For the text-containing cell, return its midpoint in [x, y] coordinate format. 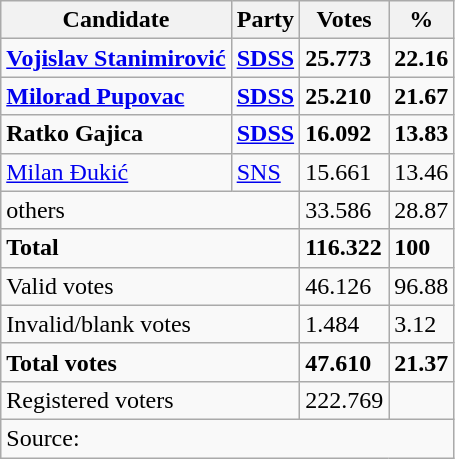
222.769 [344, 400]
Milan Đukić [116, 172]
Source: [228, 438]
Valid votes [150, 286]
25.210 [344, 96]
Ratko Gajica [116, 134]
21.67 [422, 96]
Votes [344, 20]
22.16 [422, 58]
Total votes [150, 362]
Vojislav Stanimirović [116, 58]
46.126 [344, 286]
Candidate [116, 20]
Total [150, 248]
47.610 [344, 362]
116.322 [344, 248]
15.661 [344, 172]
SNS [265, 172]
% [422, 20]
Party [265, 20]
13.46 [422, 172]
16.092 [344, 134]
1.484 [344, 324]
3.12 [422, 324]
33.586 [344, 210]
13.83 [422, 134]
28.87 [422, 210]
100 [422, 248]
25.773 [344, 58]
Milorad Pupovac [116, 96]
others [150, 210]
Registered voters [150, 400]
21.37 [422, 362]
Invalid/blank votes [150, 324]
96.88 [422, 286]
